Output the [X, Y] coordinate of the center of the cell containing the given text.  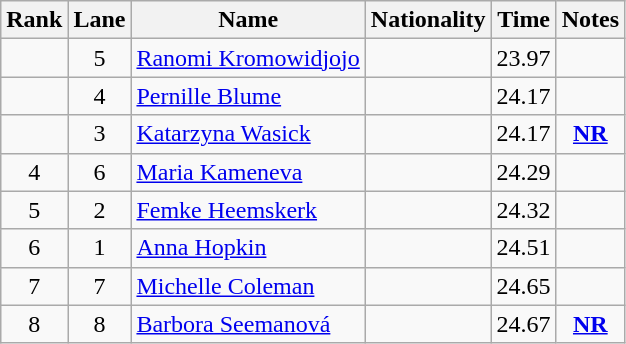
Ranomi Kromowidjojo [248, 58]
Femke Heemskerk [248, 210]
24.29 [524, 172]
Name [248, 20]
Barbora Seemanová [248, 324]
Anna Hopkin [248, 248]
Lane [100, 20]
1 [100, 248]
Pernille Blume [248, 96]
24.51 [524, 248]
24.32 [524, 210]
24.67 [524, 324]
Katarzyna Wasick [248, 134]
23.97 [524, 58]
Rank [34, 20]
24.65 [524, 286]
Michelle Coleman [248, 286]
Nationality [428, 20]
Time [524, 20]
Notes [590, 20]
Maria Kameneva [248, 172]
3 [100, 134]
2 [100, 210]
